Capture the cell that displays the provided text and extract its [X, Y] central coordinate. 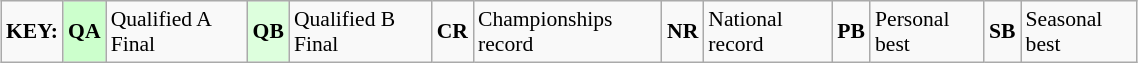
SB [1002, 32]
Seasonal best [1079, 32]
CR [452, 32]
Personal best [927, 32]
KEY: [32, 32]
National record [768, 32]
QA [84, 32]
Championships record [568, 32]
PB [851, 32]
Qualified B Final [360, 32]
Qualified A Final [177, 32]
QB [268, 32]
NR [682, 32]
